Return the [X, Y] coordinate for the center point of the cell that contains the specified text.  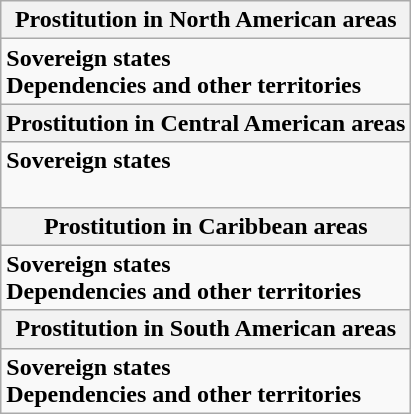
Prostitution in North American areas [206, 20]
Sovereign states [206, 174]
Prostitution in Caribbean areas [206, 226]
Prostitution in Central American areas [206, 123]
Prostitution in South American areas [206, 329]
